Pinpoint the cell where the given text exists, returning its [X, Y] midpoint coordinate. 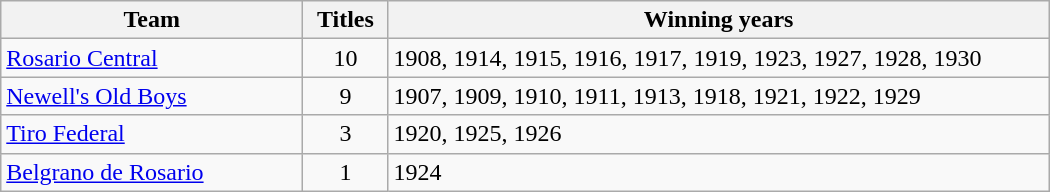
Team [152, 20]
3 [346, 134]
Belgrano de Rosario [152, 172]
1 [346, 172]
Titles [346, 20]
1924 [718, 172]
9 [346, 96]
10 [346, 58]
1907, 1909, 1910, 1911, 1913, 1918, 1921, 1922, 1929 [718, 96]
Winning years [718, 20]
1908, 1914, 1915, 1916, 1917, 1919, 1923, 1927, 1928, 1930 [718, 58]
Tiro Federal [152, 134]
Rosario Central [152, 58]
Newell's Old Boys [152, 96]
1920, 1925, 1926 [718, 134]
